From the cell containing the given text, extract its center point as (X, Y) coordinate. 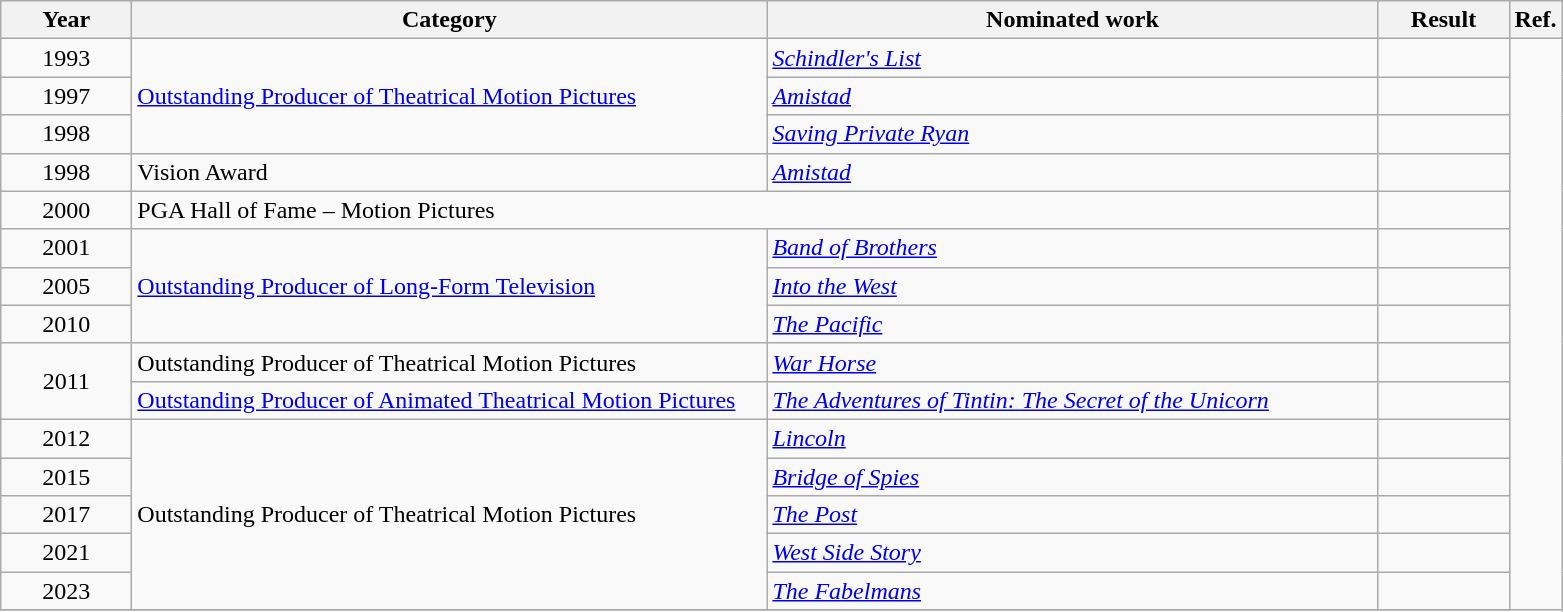
Year (66, 20)
Ref. (1536, 20)
Result (1444, 20)
War Horse (1072, 362)
Saving Private Ryan (1072, 134)
2005 (66, 286)
Into the West (1072, 286)
Bridge of Spies (1072, 477)
2011 (66, 381)
The Pacific (1072, 324)
The Fabelmans (1072, 591)
Outstanding Producer of Long-Form Television (450, 286)
Band of Brothers (1072, 248)
Schindler's List (1072, 58)
Lincoln (1072, 438)
2010 (66, 324)
PGA Hall of Fame – Motion Pictures (755, 210)
West Side Story (1072, 553)
2021 (66, 553)
2017 (66, 515)
Vision Award (450, 172)
2012 (66, 438)
2015 (66, 477)
1993 (66, 58)
2023 (66, 591)
The Post (1072, 515)
The Adventures of Tintin: The Secret of the Unicorn (1072, 400)
Category (450, 20)
2000 (66, 210)
1997 (66, 96)
Nominated work (1072, 20)
Outstanding Producer of Animated Theatrical Motion Pictures (450, 400)
2001 (66, 248)
